Output the (x, y) coordinate of the center of the cell containing the given text.  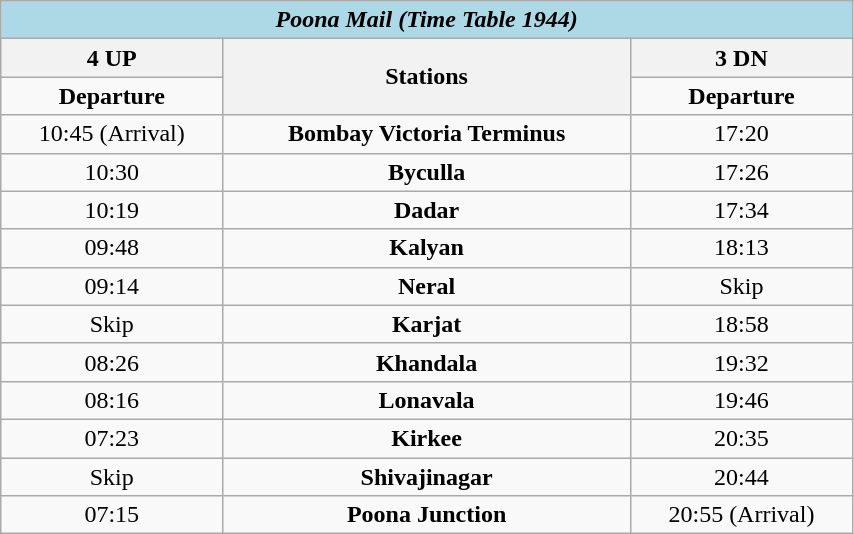
Lonavala (427, 400)
17:34 (741, 210)
Neral (427, 286)
07:23 (112, 438)
17:26 (741, 172)
Stations (427, 77)
10:30 (112, 172)
Shivajinagar (427, 477)
20:55 (Arrival) (741, 515)
07:15 (112, 515)
Bombay Victoria Terminus (427, 134)
20:44 (741, 477)
Kirkee (427, 438)
4 UP (112, 58)
18:58 (741, 324)
17:20 (741, 134)
20:35 (741, 438)
08:16 (112, 400)
19:46 (741, 400)
Kalyan (427, 248)
10:19 (112, 210)
Dadar (427, 210)
Poona Junction (427, 515)
09:48 (112, 248)
08:26 (112, 362)
10:45 (Arrival) (112, 134)
3 DN (741, 58)
Khandala (427, 362)
19:32 (741, 362)
18:13 (741, 248)
Karjat (427, 324)
Byculla (427, 172)
09:14 (112, 286)
Poona Mail (Time Table 1944) (427, 20)
